Output the (x, y) coordinate of the center of the cell containing the given text.  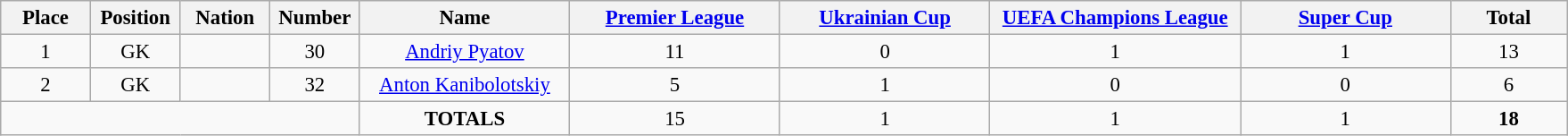
Super Cup (1345, 18)
Nation (225, 18)
Andriy Pyatov (465, 52)
Position (136, 18)
15 (675, 119)
5 (675, 85)
11 (675, 52)
Number (316, 18)
Place (46, 18)
Ukrainian Cup (885, 18)
Anton Kanibolotskiy (465, 85)
Premier League (675, 18)
TOTALS (465, 119)
2 (46, 85)
18 (1509, 119)
13 (1509, 52)
Name (465, 18)
32 (316, 85)
30 (316, 52)
6 (1509, 85)
Total (1509, 18)
UEFA Champions League (1115, 18)
